Output the [X, Y] coordinate of the center of the cell containing the given text.  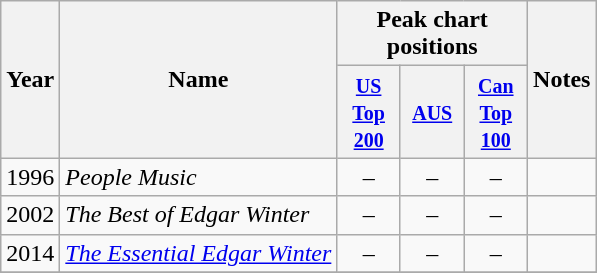
Name [198, 80]
The Best of Edgar Winter [198, 215]
People Music [198, 177]
Notes [562, 80]
1996 [30, 177]
Peak chart positions [432, 34]
AUS [432, 112]
Can Top 100 [496, 112]
Year [30, 80]
2002 [30, 215]
The Essential Edgar Winter [198, 253]
2014 [30, 253]
US Top 200 [369, 112]
